Capture the cell that displays the provided text and extract its [x, y] central coordinate. 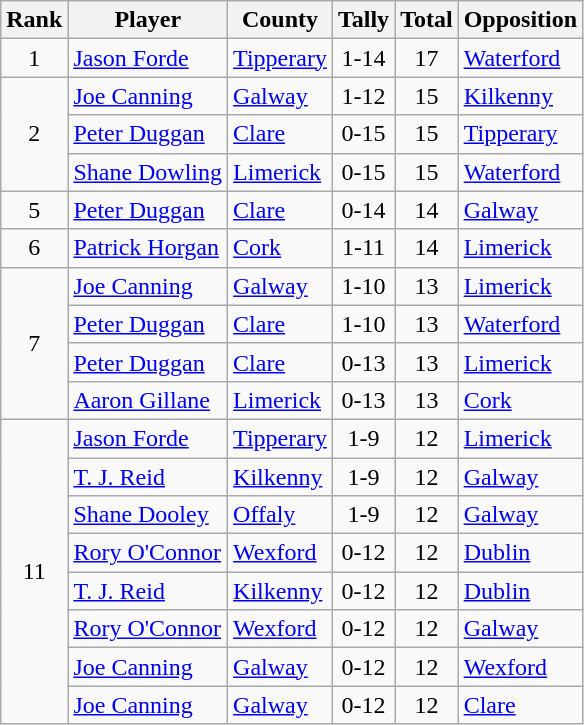
0-14 [363, 210]
2 [34, 134]
Shane Dowling [148, 172]
1 [34, 58]
County [280, 20]
Offaly [280, 515]
Rank [34, 20]
1-14 [363, 58]
11 [34, 571]
17 [427, 58]
Player [148, 20]
Total [427, 20]
1-12 [363, 96]
Opposition [520, 20]
5 [34, 210]
Shane Dooley [148, 515]
1-11 [363, 248]
Patrick Horgan [148, 248]
7 [34, 343]
Tally [363, 20]
6 [34, 248]
Aaron Gillane [148, 400]
